Pinpoint the cell where the given text exists, returning its (x, y) midpoint coordinate. 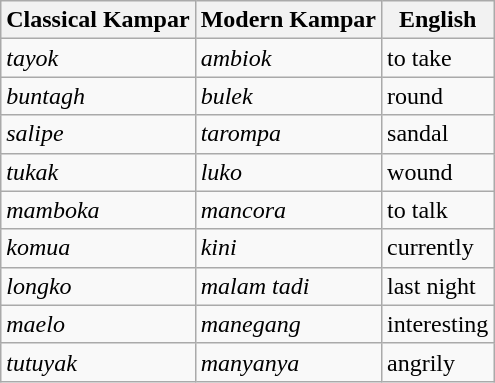
mamboka (98, 210)
manyanya (288, 362)
kini (288, 248)
tukak (98, 172)
to talk (438, 210)
to take (438, 58)
interesting (438, 324)
English (438, 20)
ambiok (288, 58)
tarompa (288, 134)
round (438, 96)
komua (98, 248)
tutuyak (98, 362)
longko (98, 286)
angrily (438, 362)
malam tadi (288, 286)
Classical Kampar (98, 20)
manegang (288, 324)
wound (438, 172)
tayok (98, 58)
salipe (98, 134)
maelo (98, 324)
Modern Kampar (288, 20)
mancora (288, 210)
sandal (438, 134)
luko (288, 172)
last night (438, 286)
bulek (288, 96)
currently (438, 248)
buntagh (98, 96)
